Locate the cell with the specified text and output its [X, Y] center coordinate. 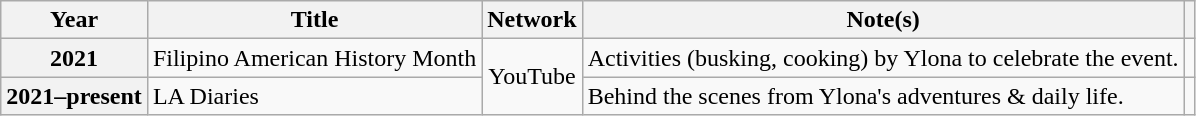
2021 [74, 58]
LA Diaries [314, 96]
Activities (busking, cooking) by Ylona to celebrate the event. [883, 58]
Note(s) [883, 20]
Filipino American History Month [314, 58]
Year [74, 20]
YouTube [532, 77]
Title [314, 20]
2021–present [74, 96]
Behind the scenes from Ylona's adventures & daily life. [883, 96]
Network [532, 20]
